Return the [X, Y] coordinate for the center point of the cell that contains the specified text.  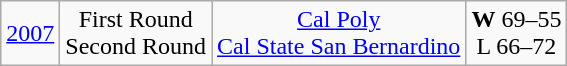
First RoundSecond Round [136, 34]
2007 [30, 34]
W 69–55L 66–72 [516, 34]
Cal PolyCal State San Bernardino [339, 34]
